Scan for the cell matching the given text and deliver its (X, Y) coordinate at center. 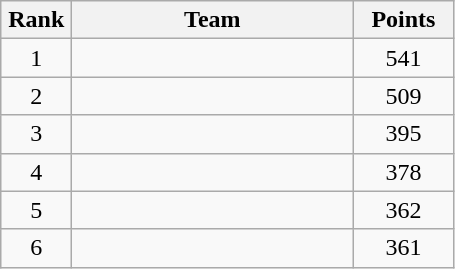
361 (404, 248)
509 (404, 96)
362 (404, 210)
395 (404, 134)
6 (36, 248)
1 (36, 58)
5 (36, 210)
Rank (36, 20)
4 (36, 172)
378 (404, 172)
Team (212, 20)
3 (36, 134)
541 (404, 58)
Points (404, 20)
2 (36, 96)
